Search for the cell housing the specified text and yield its [X, Y] center coordinate. 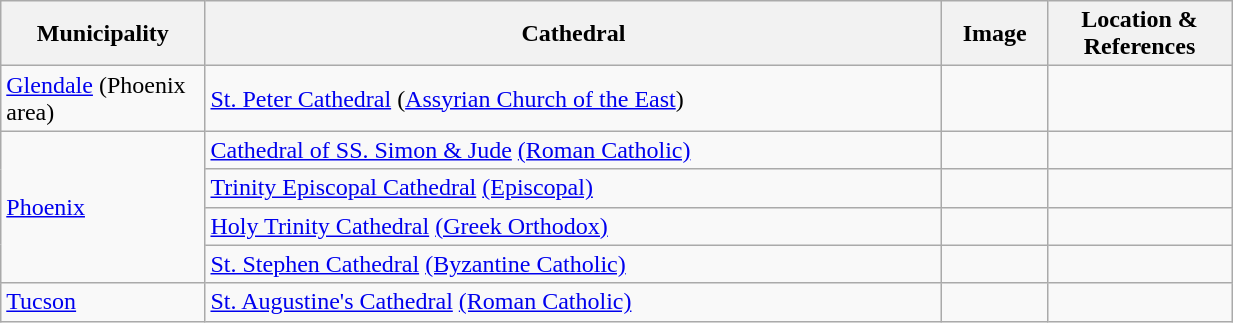
St. Peter Cathedral (Assyrian Church of the East) [574, 98]
Trinity Episcopal Cathedral (Episcopal) [574, 188]
Cathedral of SS. Simon & Jude (Roman Catholic) [574, 150]
St. Stephen Cathedral (Byzantine Catholic) [574, 264]
Holy Trinity Cathedral (Greek Orthodox) [574, 226]
Phoenix [103, 207]
Municipality [103, 34]
Location & References [1139, 34]
Glendale (Phoenix area) [103, 98]
St. Augustine's Cathedral (Roman Catholic) [574, 302]
Image [995, 34]
Tucson [103, 302]
Cathedral [574, 34]
